Provide the (x, y) coordinate of the cell's center where the given text is located.  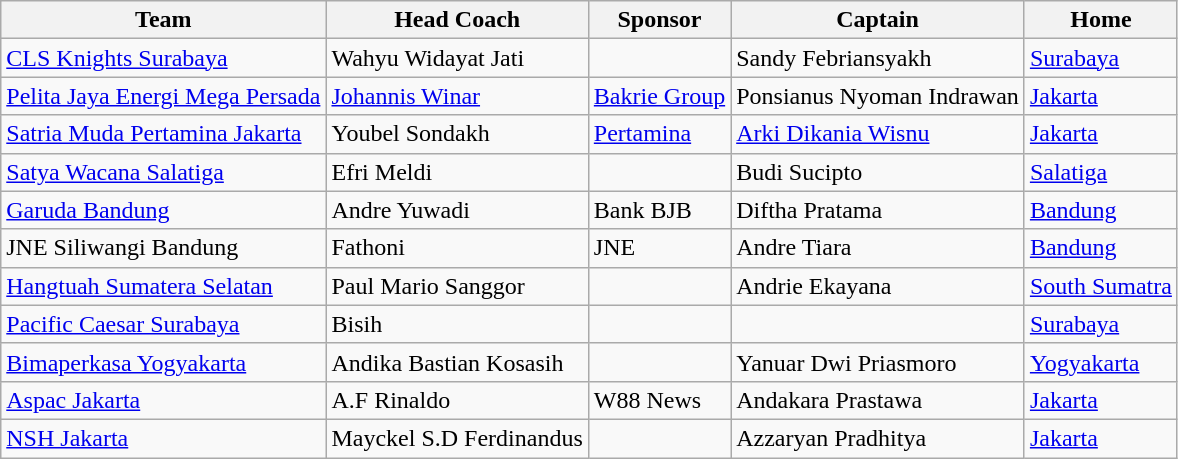
Azzaryan Pradhitya (878, 438)
W88 News (659, 400)
South Sumatra (1100, 286)
JNE Siliwangi Bandung (164, 248)
Bimaperkasa Yogyakarta (164, 362)
Fathoni (457, 248)
Ponsianus Nyoman Indrawan (878, 96)
Pacific Caesar Surabaya (164, 324)
Bank BJB (659, 210)
Captain (878, 20)
Johannis Winar (457, 96)
Paul Mario Sanggor (457, 286)
Andre Tiara (878, 248)
Wahyu Widayat Jati (457, 58)
Arki Dikania Wisnu (878, 134)
Andika Bastian Kosasih (457, 362)
Hangtuah Sumatera Selatan (164, 286)
Andakara Prastawa (878, 400)
Sandy Febriansyakh (878, 58)
Youbel Sondakh (457, 134)
Satya Wacana Salatiga (164, 172)
Aspac Jakarta (164, 400)
Yanuar Dwi Priasmoro (878, 362)
Mayckel S.D Ferdinandus (457, 438)
Garuda Bandung (164, 210)
Budi Sucipto (878, 172)
Sponsor (659, 20)
A.F Rinaldo (457, 400)
Team (164, 20)
CLS Knights Surabaya (164, 58)
Salatiga (1100, 172)
Andrie Ekayana (878, 286)
Pelita Jaya Energi Mega Persada (164, 96)
Efri Meldi (457, 172)
Andre Yuwadi (457, 210)
Yogyakarta (1100, 362)
Pertamina (659, 134)
JNE (659, 248)
Head Coach (457, 20)
Diftha Pratama (878, 210)
NSH Jakarta (164, 438)
Bisih (457, 324)
Bakrie Group (659, 96)
Satria Muda Pertamina Jakarta (164, 134)
Home (1100, 20)
